Extract the [X, Y] coordinate from the center of the cell holding the provided text.  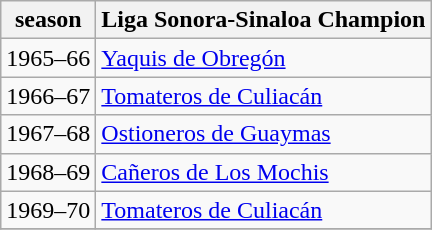
Cañeros de Los Mochis [264, 172]
1967–68 [48, 134]
Ostioneros de Guaymas [264, 134]
1968–69 [48, 172]
1965–66 [48, 58]
1969–70 [48, 210]
season [48, 20]
Liga Sonora-Sinaloa Champion [264, 20]
1966–67 [48, 96]
Yaquis de Obregón [264, 58]
